Capture the cell that displays the provided text and extract its (X, Y) central coordinate. 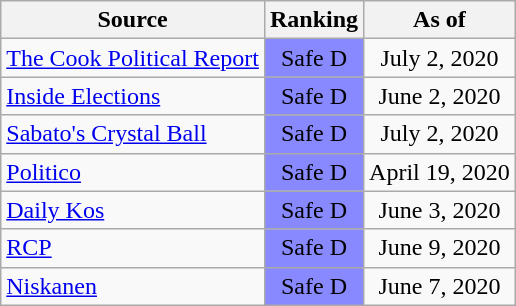
Ranking (314, 20)
April 19, 2020 (440, 172)
Source (133, 20)
Sabato's Crystal Ball (133, 134)
June 3, 2020 (440, 210)
June 7, 2020 (440, 286)
June 2, 2020 (440, 96)
The Cook Political Report (133, 58)
Niskanen (133, 286)
Daily Kos (133, 210)
Politico (133, 172)
RCP (133, 248)
As of (440, 20)
June 9, 2020 (440, 248)
Inside Elections (133, 96)
